Scan for the cell matching the given text and deliver its [X, Y] coordinate at center. 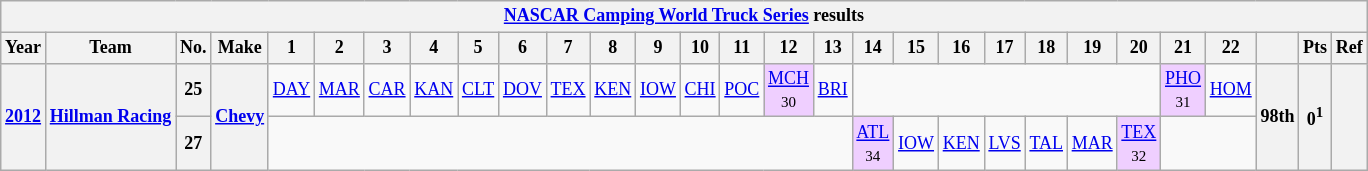
13 [832, 48]
7 [568, 48]
Hillman Racing [110, 116]
No. [194, 48]
ATL34 [873, 144]
10 [700, 48]
DOV [523, 90]
Pts [1316, 48]
DAY [291, 90]
TEX [568, 90]
CAR [387, 90]
20 [1139, 48]
Chevy [240, 116]
KAN [434, 90]
22 [1230, 48]
12 [789, 48]
HOM [1230, 90]
15 [916, 48]
POC [742, 90]
01 [1316, 116]
16 [961, 48]
NASCAR Camping World Truck Series results [684, 16]
6 [523, 48]
19 [1092, 48]
PHO31 [1184, 90]
5 [478, 48]
MCH30 [789, 90]
8 [613, 48]
CLT [478, 90]
1 [291, 48]
Year [24, 48]
3 [387, 48]
LVS [1004, 144]
TAL [1046, 144]
27 [194, 144]
BRI [832, 90]
CHI [700, 90]
Team [110, 48]
17 [1004, 48]
2012 [24, 116]
14 [873, 48]
TEX32 [1139, 144]
Ref [1349, 48]
11 [742, 48]
2 [340, 48]
21 [1184, 48]
9 [658, 48]
4 [434, 48]
Make [240, 48]
98th [1278, 116]
25 [194, 90]
18 [1046, 48]
